Identify which cell holds the provided text, then report its (X, Y) central coordinate. 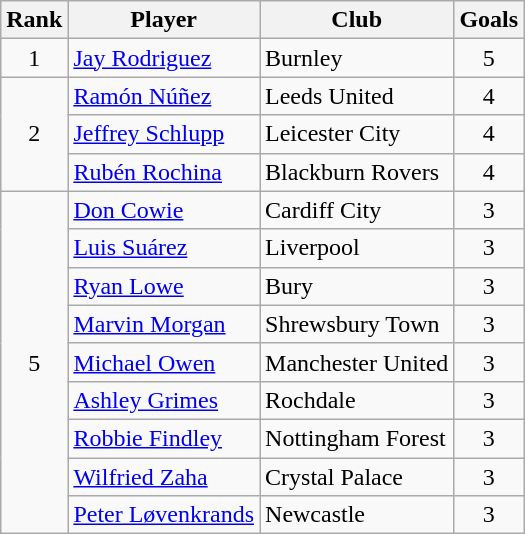
Rank (34, 20)
Rochdale (357, 400)
Liverpool (357, 248)
Goals (489, 20)
Player (164, 20)
Rubén Rochina (164, 172)
1 (34, 58)
Shrewsbury Town (357, 324)
Leicester City (357, 134)
Ryan Lowe (164, 286)
Robbie Findley (164, 438)
Cardiff City (357, 210)
Burnley (357, 58)
Ramón Núñez (164, 96)
Peter Løvenkrands (164, 515)
Marvin Morgan (164, 324)
Wilfried Zaha (164, 477)
Ashley Grimes (164, 400)
Nottingham Forest (357, 438)
Bury (357, 286)
2 (34, 134)
Don Cowie (164, 210)
Manchester United (357, 362)
Luis Suárez (164, 248)
Crystal Palace (357, 477)
Club (357, 20)
Michael Owen (164, 362)
Newcastle (357, 515)
Jay Rodriguez (164, 58)
Blackburn Rovers (357, 172)
Jeffrey Schlupp (164, 134)
Leeds United (357, 96)
